Identify which cell holds the provided text, then report its (x, y) central coordinate. 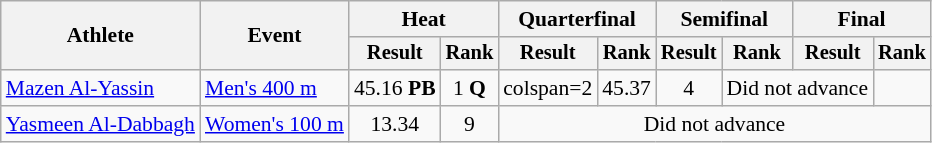
Event (274, 36)
Heat (424, 19)
Yasmeen Al-Dabbagh (100, 124)
Athlete (100, 36)
45.16 PB (395, 88)
45.37 (626, 88)
9 (470, 124)
13.34 (395, 124)
1 Q (470, 88)
4 (689, 88)
colspan=2 (548, 88)
Men's 400 m (274, 88)
Final (861, 19)
Women's 100 m (274, 124)
Mazen Al-Yassin (100, 88)
Quarterfinal (577, 19)
Semifinal (724, 19)
